Scan for the cell matching the given text and deliver its [x, y] coordinate at center. 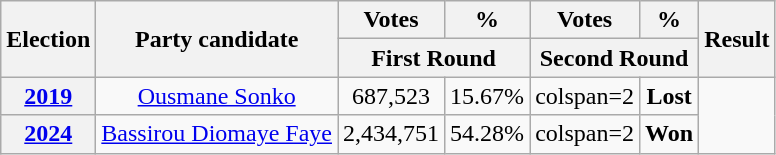
Ousmane Sonko [217, 96]
687,523 [392, 96]
54.28% [488, 134]
Bassirou Diomaye Faye [217, 134]
15.67% [488, 96]
2,434,751 [392, 134]
First Round [434, 58]
2024 [48, 134]
Party candidate [217, 39]
Won [670, 134]
Election [48, 39]
Result [737, 39]
Second Round [614, 58]
2019 [48, 96]
Lost [670, 96]
